Extract the [x, y] coordinate from the center of the cell holding the provided text.  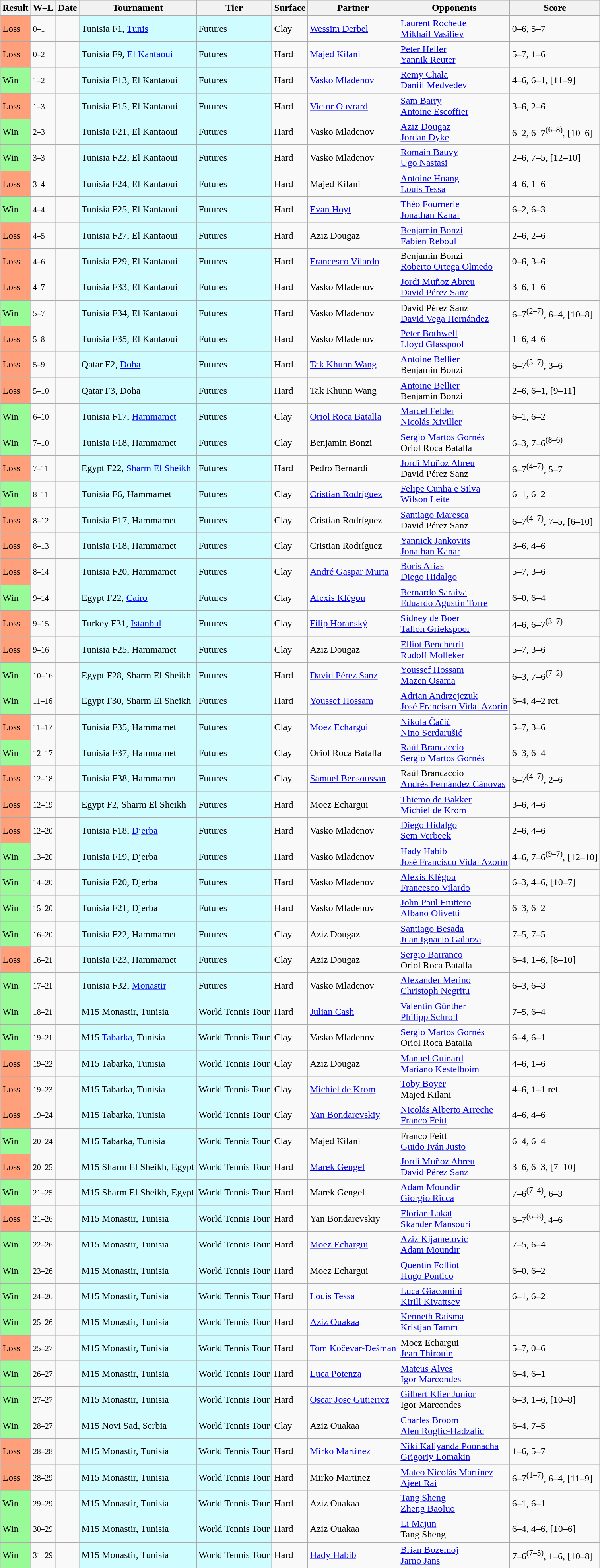
25–26 [43, 1322]
Filip Horanský [353, 624]
6–7(5–7), 3–6 [555, 365]
Nikola Čačić Nino Serdarušić [454, 727]
Tunisia F23, Hammamet [138, 960]
Toby Boyer Majed Kilani [454, 1089]
6–7(6–8), 4–6 [555, 1218]
Sergio Barranco Oriol Roca Batalla [454, 960]
Julian Cash [353, 1012]
Tunisia F35, El Kantaoui [138, 339]
John Paul Fruttero Albano Olivetti [454, 908]
17–21 [43, 985]
Oscar Jose Gutierrez [353, 1400]
W–L [43, 8]
6–3, 4–6, [10–7] [555, 882]
Kenneth Raisma Kristjan Tamm [454, 1322]
Sidney de Boer Tallon Griekspoor [454, 624]
3–3 [43, 157]
19–23 [43, 1089]
Tunisia F38, Hammamet [138, 779]
Valentin Günther Philipp Schroll [454, 1012]
Tunisia F22, El Kantaoui [138, 157]
Tunisia F27, El Kantaoui [138, 235]
4–5 [43, 235]
Egypt F22, Sharm El Sheikh [138, 468]
5–7, 0–6 [555, 1348]
9–16 [43, 649]
6–7(1–7), 6–4, [11–9] [555, 1477]
Benjamin Bonzi [353, 442]
Tunisia F35, Hammamet [138, 727]
9–14 [43, 597]
8–14 [43, 572]
Gilbert Klier Junior Igor Marcondes [454, 1400]
14–20 [43, 882]
3–6, 2–6 [555, 106]
18–21 [43, 1012]
30–29 [43, 1529]
Alexis Klégou [353, 597]
Score [555, 8]
Tunisia F21, El Kantaoui [138, 132]
6–0, 6–2 [555, 1270]
M15 Novi Sad, Serbia [138, 1425]
21–26 [43, 1218]
Turkey F31, Istanbul [138, 624]
20–25 [43, 1167]
Samuel Bensoussan [353, 779]
Tunisia F33, El Kantaoui [138, 287]
15–20 [43, 908]
Tunisia F22, Hammamet [138, 934]
6–4, 4–6, [10–6] [555, 1529]
0–1 [43, 29]
4–4 [43, 209]
16–20 [43, 934]
Egypt F22, Cairo [138, 597]
Remy Chala Daniil Medvedev [454, 80]
Théo Fournerie Jonathan Kanar [454, 209]
Luca Potenza [353, 1374]
6–7(2–7), 6–4, [10–8] [555, 313]
Antoine Hoang Louis Tessa [454, 184]
Tunisia F25, Hammamet [138, 649]
5–10 [43, 391]
André Gaspar Murta [353, 572]
Santiago Besada Juan Ignacio Galarza [454, 934]
7–11 [43, 468]
Hady Habib José Francisco Vidal Azorín [454, 857]
Qatar F3, Doha [138, 391]
Charles Broom Alen Roglic-Hadzalic [454, 1425]
29–29 [43, 1503]
23–26 [43, 1270]
David Pérez Sanz David Vega Hernández [454, 313]
12–19 [43, 805]
3–6, 1–6 [555, 287]
6–10 [43, 417]
Opponents [454, 8]
11–16 [43, 701]
Tunisia F37, Hammamet [138, 753]
Surface [290, 8]
Benjamin Bonzi Fabien Reboul [454, 235]
Tunisia F21, Djerba [138, 908]
Aziz Dougaz Jordan Dyke [454, 132]
4–6, 6–1, [11–9] [555, 80]
Romain Bauvy Ugo Nastasi [454, 157]
Tunisia F18, Djerba [138, 830]
28–28 [43, 1451]
4–6, 4–6 [555, 1115]
26–27 [43, 1374]
Tang Sheng Zheng Baoluo [454, 1503]
3–4 [43, 184]
Michiel de Krom [353, 1089]
Raúl Brancaccio Sergio Martos Gornés [454, 753]
Aziz Kijametović Adam Moundir [454, 1245]
19–21 [43, 1037]
2–3 [43, 132]
Felipe Cunha e Silva Wilson Leite [454, 494]
7–6(7–5), 1–6, [10–8] [555, 1555]
19–24 [43, 1115]
5–7, 1–6 [555, 54]
2–6, 4–6 [555, 830]
4–6 [43, 261]
Pedro Bernardi [353, 468]
Tunisia F29, El Kantaoui [138, 261]
28–27 [43, 1425]
6–7(4–7), 2–6 [555, 779]
Elliot Benchetrit Rudolf Molleker [454, 649]
19–22 [43, 1063]
Francesco Vilardo [353, 261]
Boris Arias Diego Hidalgo [454, 572]
6–7(4–7), 5–7 [555, 468]
Wessim Derbel [353, 29]
25–27 [43, 1348]
5–8 [43, 339]
1–6, 4–6 [555, 339]
6–0, 6–4 [555, 597]
Tom Kočevar-Dešman [353, 1348]
Tier [234, 8]
Tunisia F24, El Kantaoui [138, 184]
4–6, 6–7(3–7) [555, 624]
Qatar F2, Doha [138, 365]
Franco Feitt Guido Iván Justo [454, 1141]
Tunisia F20, Hammamet [138, 572]
Adam Moundir Giorgio Ricca [454, 1193]
Tunisia F1, Tunis [138, 29]
Bernardo Saraiva Eduardo Agustín Torre [454, 597]
Hady Habib [353, 1555]
6–2, 6–7(6–8), [10–6] [555, 132]
Benjamin Bonzi Roberto Ortega Olmedo [454, 261]
6–4, 1–6, [8–10] [555, 960]
Raúl Brancaccio Andrés Fernández Cánovas [454, 779]
4–6, 7–6(9–7), [12–10] [555, 857]
28–29 [43, 1477]
Florian Lakat Skander Mansouri [454, 1218]
Yannick Jankovits Jonathan Kanar [454, 546]
24–26 [43, 1296]
12–18 [43, 779]
Adrian Andrzejczuk José Francisco Vidal Azorín [454, 701]
6–3, 7–6(7–2) [555, 675]
11–17 [43, 727]
6–4, 6–4 [555, 1141]
13–20 [43, 857]
Sam Barry Antoine Escoffier [454, 106]
8–13 [43, 546]
Mateo Nicolás Martínez Ajeet Rai [454, 1477]
Mateus Alves Igor Marcondes [454, 1374]
Li Majun Tang Sheng [454, 1529]
Egypt F30, Sharm El Sheikh [138, 701]
Peter Heller Yannik Reuter [454, 54]
Marcel Felder Nicolás Xiviller [454, 417]
6–3, 7–6(8–6) [555, 442]
Tunisia F9, El Kantaoui [138, 54]
Tunisia F15, El Kantaoui [138, 106]
6–4, 4–2 ret. [555, 701]
6–3, 6–4 [555, 753]
8–11 [43, 494]
7–10 [43, 442]
Peter Bothwell Lloyd Glasspool [454, 339]
6–3, 6–2 [555, 908]
1–6, 5–7 [555, 1451]
7–5, 7–5 [555, 934]
Youssef Hossam [353, 701]
2–6, 2–6 [555, 235]
0–6, 5–7 [555, 29]
Nicolás Alberto Arreche Franco Feitt [454, 1115]
20–24 [43, 1141]
12–20 [43, 830]
2–6, 6–1, [9–11] [555, 391]
Laurent Rochette Mikhail Vasiliev [454, 29]
Tournament [138, 8]
27–27 [43, 1400]
9–15 [43, 624]
Tunisia F20, Djerba [138, 882]
5–7 [43, 313]
22–26 [43, 1245]
Alexis Klégou Francesco Vilardo [454, 882]
Thiemo de Bakker Michiel de Krom [454, 805]
6–1, 6–1 [555, 1503]
David Pérez Sanz [353, 675]
Diego Hidalgo Sem Verbeek [454, 830]
Tunisia F13, El Kantaoui [138, 80]
0–2 [43, 54]
Victor Ouvrard [353, 106]
Tunisia F25, El Kantaoui [138, 209]
4–6, 1–1 ret. [555, 1089]
Tunisia F6, Hammamet [138, 494]
8–12 [43, 520]
Luca Giacomini Kirill Kivattsev [454, 1296]
3–6, 6–3, [7–10] [555, 1167]
Tunisia F19, Djerba [138, 857]
Egypt F28, Sharm El Sheikh [138, 675]
4–7 [43, 287]
7–6(7–4), 6–3 [555, 1193]
Moez Echargui Jean Thirouin [454, 1348]
Egypt F2, Sharm El Sheikh [138, 805]
Partner [353, 8]
Result [16, 8]
Evan Hoyt [353, 209]
Brian Bozemoj Jarno Jans [454, 1555]
16–21 [43, 960]
12–17 [43, 753]
Tunisia F32, Monastir [138, 985]
1–3 [43, 106]
2–6, 7–5, [12–10] [555, 157]
6–3, 1–6, [10–8] [555, 1400]
Quentin Folliot Hugo Pontico [454, 1270]
6–7(4–7), 7–5, [6–10] [555, 520]
6–2, 6–3 [555, 209]
Louis Tessa [353, 1296]
Alexander Merino Christoph Negritu [454, 985]
1–2 [43, 80]
10–16 [43, 675]
6–3, 6–3 [555, 985]
6–4, 7–5 [555, 1425]
0–6, 3–6 [555, 261]
21–25 [43, 1193]
31–29 [43, 1555]
Date [68, 8]
5–9 [43, 365]
Youssef Hossam Mazen Osama [454, 675]
Tunisia F34, El Kantaoui [138, 313]
Santiago Maresca David Pérez Sanz [454, 520]
Niki Kaliyanda Poonacha Grigoriy Lomakin [454, 1451]
Manuel Guinard Mariano Kestelboim [454, 1063]
